Scan for the cell matching the given text and deliver its [x, y] coordinate at center. 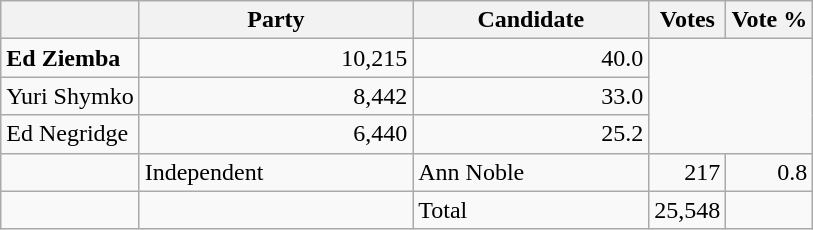
Party [276, 20]
25.2 [531, 134]
33.0 [531, 96]
6,440 [276, 134]
Yuri Shymko [70, 96]
Ann Noble [531, 172]
Votes [688, 20]
8,442 [276, 96]
Total [531, 210]
40.0 [531, 58]
10,215 [276, 58]
Independent [276, 172]
217 [688, 172]
25,548 [688, 210]
Vote % [770, 20]
Ed Negridge [70, 134]
Ed Ziemba [70, 58]
0.8 [770, 172]
Candidate [531, 20]
